Return [X, Y] of the center of cell containing provided text 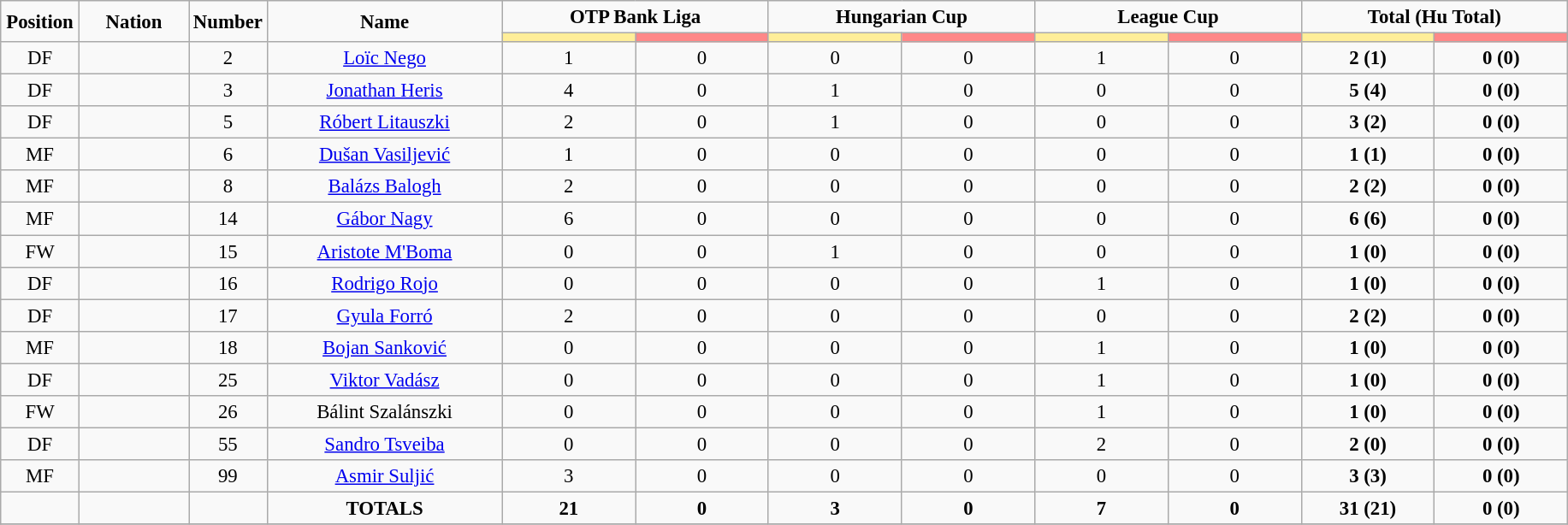
18 [228, 347]
Dušan Vasiljević [385, 155]
Róbert Litauszki [385, 122]
Position [40, 21]
21 [569, 508]
31 (21) [1368, 508]
2 (1) [1368, 58]
Gábor Nagy [385, 219]
8 [228, 187]
TOTALS [385, 508]
4 [569, 91]
Loïc Nego [385, 58]
Sandro Tsveiba [385, 444]
3 (2) [1368, 122]
7 [1102, 508]
Gyula Forró [385, 316]
Number [228, 21]
5 [228, 122]
Aristote M'Boma [385, 251]
League Cup [1169, 17]
OTP Bank Liga [635, 17]
16 [228, 283]
Nation [133, 21]
Viktor Vadász [385, 380]
55 [228, 444]
Name [385, 21]
3 (3) [1368, 476]
6 (6) [1368, 219]
14 [228, 219]
Balázs Balogh [385, 187]
5 (4) [1368, 91]
Hungarian Cup [902, 17]
17 [228, 316]
Bojan Sanković [385, 347]
2 (0) [1368, 444]
Jonathan Heris [385, 91]
15 [228, 251]
26 [228, 412]
1 (1) [1368, 155]
Bálint Szalánszki [385, 412]
Asmir Suljić [385, 476]
Total (Hu Total) [1435, 17]
99 [228, 476]
Rodrigo Rojo [385, 283]
25 [228, 380]
